Search for the cell housing the specified text and yield its (X, Y) center coordinate. 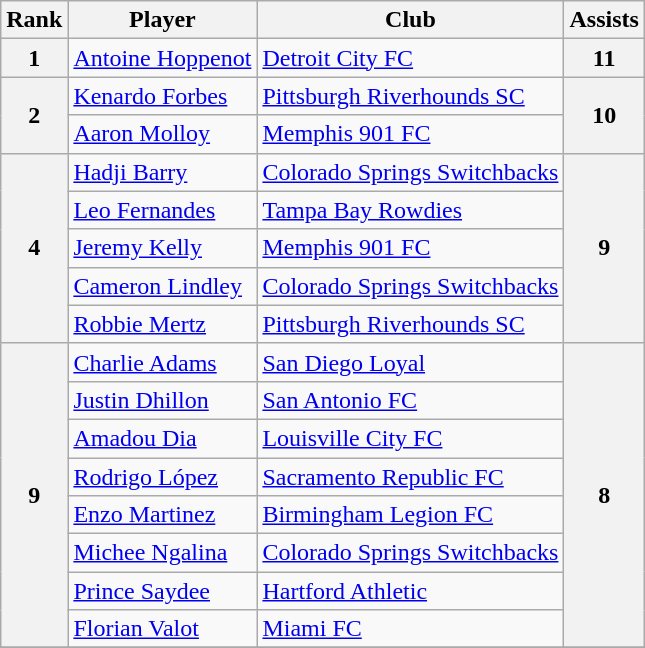
Player (162, 20)
Assists (604, 20)
1 (34, 58)
Florian Valot (162, 629)
8 (604, 495)
Charlie Adams (162, 362)
4 (34, 248)
Louisville City FC (410, 438)
Michee Ngalina (162, 553)
Miami FC (410, 629)
10 (604, 115)
Sacramento Republic FC (410, 477)
Club (410, 20)
Leo Fernandes (162, 210)
Aaron Molloy (162, 134)
Rodrigo López (162, 477)
Tampa Bay Rowdies (410, 210)
Kenardo Forbes (162, 96)
Hadji Barry (162, 172)
Birmingham Legion FC (410, 515)
Amadou Dia (162, 438)
Justin Dhillon (162, 400)
Prince Saydee (162, 591)
Enzo Martinez (162, 515)
San Diego Loyal (410, 362)
San Antonio FC (410, 400)
Rank (34, 20)
Hartford Athletic (410, 591)
Antoine Hoppenot (162, 58)
2 (34, 115)
Cameron Lindley (162, 286)
Detroit City FC (410, 58)
11 (604, 58)
Robbie Mertz (162, 324)
Jeremy Kelly (162, 248)
